Extract the [X, Y] coordinate from the center of the cell holding the provided text.  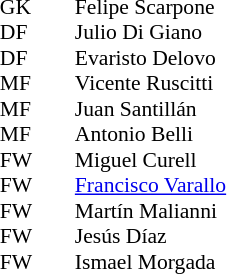
Antonio Belli [150, 135]
Miguel Curell [150, 160]
Juan Santillán [150, 109]
Jesús Díaz [150, 237]
Julio Di Giano [150, 33]
Vicente Ruscitti [150, 83]
Evaristo Delovo [150, 58]
Martín Malianni [150, 211]
Francisco Varallo [150, 185]
